Provide the [x, y] coordinate of the cell's center where the given text is located.  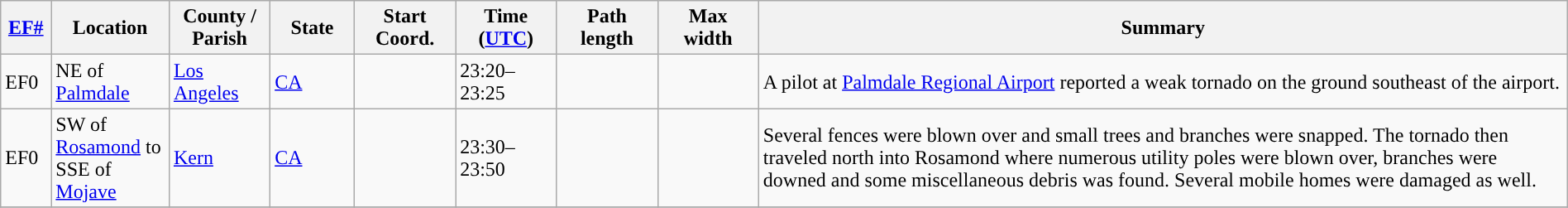
Start Coord. [404, 28]
NE of Palmdale [111, 81]
23:20–23:25 [506, 81]
County / Parish [219, 28]
SW of Rosamond to SSE of Mojave [111, 157]
Location [111, 28]
Kern [219, 157]
EF# [26, 28]
Path length [607, 28]
23:30–23:50 [506, 157]
A pilot at Palmdale Regional Airport reported a weak tornado on the ground southeast of the airport. [1163, 81]
Los Angeles [219, 81]
Time (UTC) [506, 28]
Summary [1163, 28]
State [313, 28]
Max width [708, 28]
